Return the [X, Y] coordinate for the center point of the cell that contains the specified text.  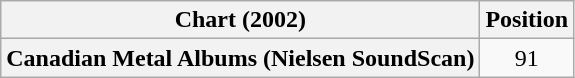
Position [527, 20]
Canadian Metal Albums (Nielsen SoundScan) [240, 58]
Chart (2002) [240, 20]
91 [527, 58]
